From the cell containing the given text, extract its center point as [x, y] coordinate. 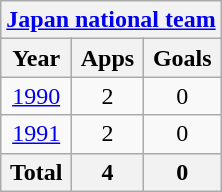
Japan national team [111, 20]
4 [108, 172]
1991 [36, 134]
Year [36, 58]
Goals [182, 58]
Apps [108, 58]
Total [36, 172]
1990 [36, 96]
